Identify which cell holds the provided text, then report its [X, Y] central coordinate. 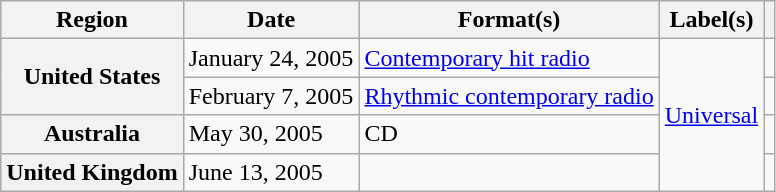
Universal [711, 115]
Region [92, 20]
May 30, 2005 [271, 134]
Date [271, 20]
United States [92, 77]
Label(s) [711, 20]
Contemporary hit radio [509, 58]
January 24, 2005 [271, 58]
February 7, 2005 [271, 96]
United Kingdom [92, 172]
Format(s) [509, 20]
CD [509, 134]
Rhythmic contemporary radio [509, 96]
June 13, 2005 [271, 172]
Australia [92, 134]
